From the cell containing the given text, extract its center point as (x, y) coordinate. 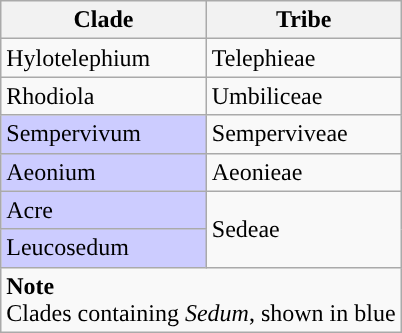
Aeonieae (304, 172)
Acre (104, 210)
Hylotelephium (104, 58)
Sedeae (304, 229)
Rhodiola (104, 96)
Leucosedum (104, 248)
Aeonium (104, 172)
Clade (104, 20)
Semperviveae (304, 134)
Sempervivum (104, 134)
Telephieae (304, 58)
Tribe (304, 20)
NoteClades containing Sedum, shown in blue (201, 300)
Umbiliceae (304, 96)
